Return the [X, Y] coordinate for the center point of the cell that contains the specified text.  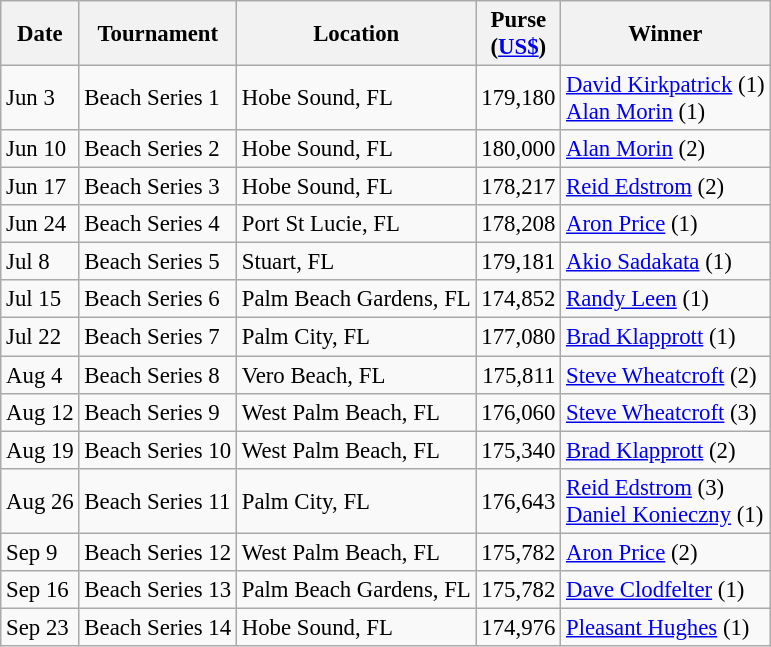
Stuart, FL [356, 262]
Date [40, 34]
Aron Price (2) [666, 552]
Steve Wheatcroft (3) [666, 412]
Beach Series 4 [158, 224]
Sep 23 [40, 627]
Tournament [158, 34]
179,180 [518, 98]
Jul 8 [40, 262]
174,976 [518, 627]
Jul 15 [40, 299]
Beach Series 8 [158, 375]
Aug 19 [40, 450]
176,060 [518, 412]
Beach Series 5 [158, 262]
Brad Klapprott (2) [666, 450]
Beach Series 6 [158, 299]
Sep 9 [40, 552]
178,217 [518, 187]
Akio Sadakata (1) [666, 262]
Beach Series 11 [158, 500]
Aug 26 [40, 500]
176,643 [518, 500]
Aug 4 [40, 375]
175,340 [518, 450]
Reid Edstrom (2) [666, 187]
Beach Series 3 [158, 187]
180,000 [518, 149]
177,080 [518, 337]
Beach Series 2 [158, 149]
Pleasant Hughes (1) [666, 627]
Beach Series 12 [158, 552]
David Kirkpatrick (1) Alan Morin (1) [666, 98]
Sep 16 [40, 590]
Beach Series 7 [158, 337]
Beach Series 14 [158, 627]
Randy Leen (1) [666, 299]
Purse(US$) [518, 34]
Reid Edstrom (3) Daniel Konieczny (1) [666, 500]
Jun 3 [40, 98]
174,852 [518, 299]
Alan Morin (2) [666, 149]
Beach Series 9 [158, 412]
Jun 24 [40, 224]
Steve Wheatcroft (2) [666, 375]
Beach Series 10 [158, 450]
Jun 17 [40, 187]
Aron Price (1) [666, 224]
Vero Beach, FL [356, 375]
Port St Lucie, FL [356, 224]
Winner [666, 34]
Location [356, 34]
Dave Clodfelter (1) [666, 590]
Brad Klapprott (1) [666, 337]
Beach Series 1 [158, 98]
Aug 12 [40, 412]
Beach Series 13 [158, 590]
175,811 [518, 375]
179,181 [518, 262]
178,208 [518, 224]
Jul 22 [40, 337]
Jun 10 [40, 149]
